Determine the [X, Y] coordinate at the center of the cell enclosing the given text.  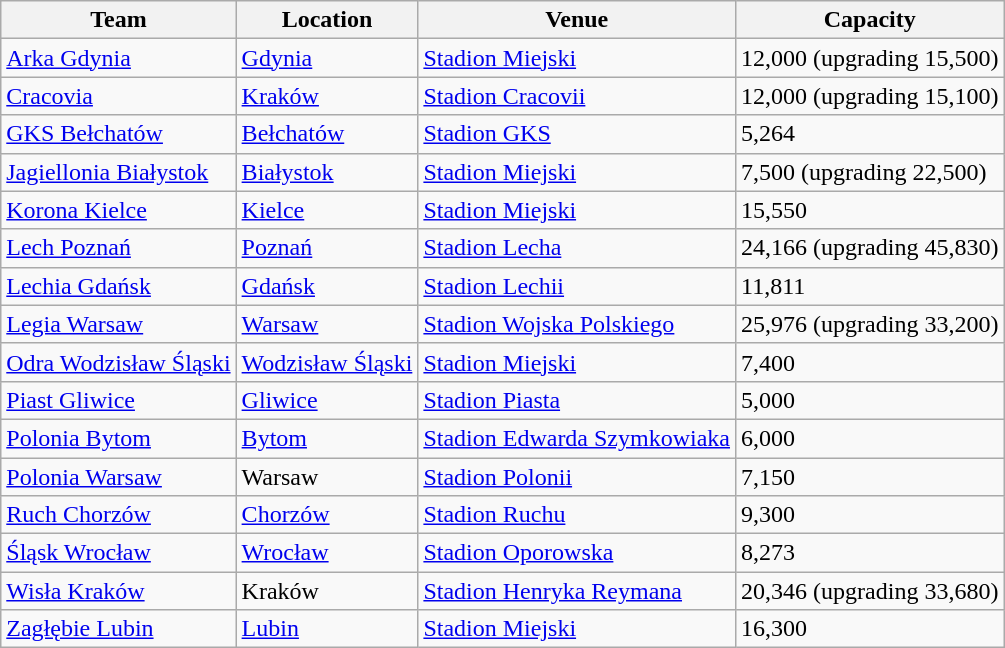
12,000 (upgrading 15,100) [870, 96]
5,264 [870, 134]
Stadion Lechii [577, 286]
Gdańsk [327, 286]
Wodzisław Śląski [327, 362]
5,000 [870, 400]
Śląsk Wrocław [118, 553]
25,976 (upgrading 33,200) [870, 324]
Venue [577, 20]
7,400 [870, 362]
Cracovia [118, 96]
Jagiellonia Białystok [118, 172]
Kielce [327, 210]
Lechia Gdańsk [118, 286]
Stadion Ruchu [577, 515]
24,166 (upgrading 45,830) [870, 248]
Polonia Bytom [118, 438]
Location [327, 20]
Stadion Oporowska [577, 553]
Ruch Chorzów [118, 515]
8,273 [870, 553]
Poznań [327, 248]
7,150 [870, 477]
Chorzów [327, 515]
15,550 [870, 210]
6,000 [870, 438]
Bełchatów [327, 134]
Wisła Kraków [118, 591]
Białystok [327, 172]
12,000 (upgrading 15,500) [870, 58]
Legia Warsaw [118, 324]
11,811 [870, 286]
Team [118, 20]
GKS Bełchatów [118, 134]
Gdynia [327, 58]
Bytom [327, 438]
Stadion Lecha [577, 248]
Stadion Henryka Reymana [577, 591]
Arka Gdynia [118, 58]
Stadion GKS [577, 134]
16,300 [870, 629]
Stadion Edwarda Szymkowiaka [577, 438]
Lech Poznań [118, 248]
Piast Gliwice [118, 400]
Wrocław [327, 553]
20,346 (upgrading 33,680) [870, 591]
Lubin [327, 629]
Capacity [870, 20]
Odra Wodzisław Śląski [118, 362]
Stadion Polonii [577, 477]
Zagłębie Lubin [118, 629]
7,500 (upgrading 22,500) [870, 172]
Stadion Wojska Polskiego [577, 324]
Gliwice [327, 400]
Stadion Cracovii [577, 96]
Stadion Piasta [577, 400]
Polonia Warsaw [118, 477]
Korona Kielce [118, 210]
9,300 [870, 515]
